From the cell containing the given text, extract its center point as (x, y) coordinate. 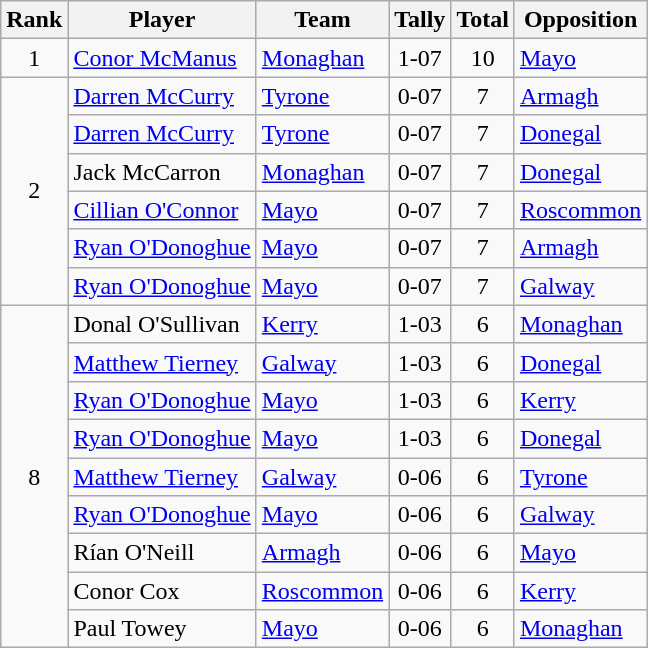
Paul Towey (162, 629)
Cillian O'Connor (162, 210)
Team (322, 20)
1 (34, 58)
Rank (34, 20)
Total (483, 20)
10 (483, 58)
Tally (420, 20)
Donal O'Sullivan (162, 324)
1-07 (420, 58)
Opposition (580, 20)
Jack McCarron (162, 172)
Conor McManus (162, 58)
8 (34, 476)
2 (34, 191)
Rían O'Neill (162, 553)
Player (162, 20)
Conor Cox (162, 591)
